Pinpoint the cell where the given text exists, returning its [x, y] midpoint coordinate. 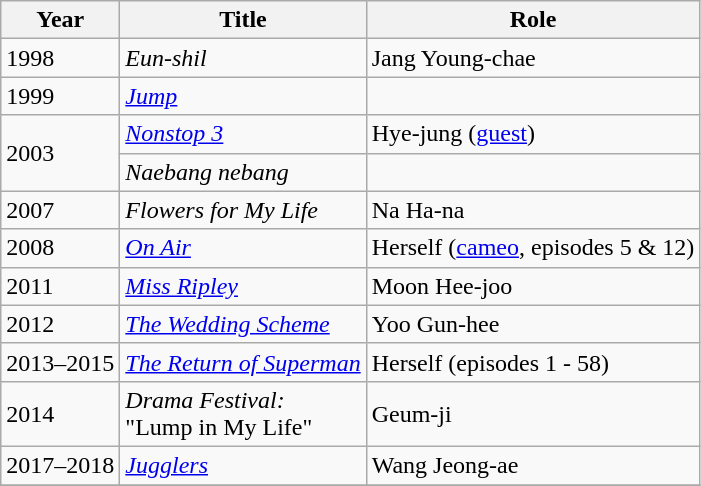
On Air [243, 248]
Geum-ji [533, 414]
Miss Ripley [243, 286]
Role [533, 20]
2003 [60, 153]
Jump [243, 96]
2017–2018 [60, 465]
2013–2015 [60, 362]
Jang Young-chae [533, 58]
2007 [60, 210]
Herself (episodes 1 - 58) [533, 362]
Nonstop 3 [243, 134]
The Wedding Scheme [243, 324]
Na Ha-na [533, 210]
Moon Hee-joo [533, 286]
2008 [60, 248]
Naebang nebang [243, 172]
Drama Festival:"Lump in My Life" [243, 414]
2011 [60, 286]
Jugglers [243, 465]
Flowers for My Life [243, 210]
1998 [60, 58]
Herself (cameo, episodes 5 & 12) [533, 248]
Title [243, 20]
Yoo Gun-hee [533, 324]
Eun-shil [243, 58]
1999 [60, 96]
Hye-jung (guest) [533, 134]
The Return of Superman [243, 362]
Wang Jeong-ae [533, 465]
Year [60, 20]
2012 [60, 324]
2014 [60, 414]
